Return [X, Y] of the center of cell containing provided text 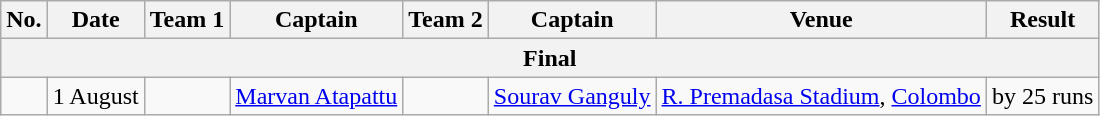
Sourav Ganguly [572, 96]
Result [1042, 20]
by 25 runs [1042, 96]
1 August [96, 96]
Marvan Atapattu [316, 96]
R. Premadasa Stadium, Colombo [821, 96]
Final [550, 58]
No. [24, 20]
Team 1 [187, 20]
Team 2 [446, 20]
Date [96, 20]
Venue [821, 20]
